Detect which cell encompasses the target text, then output its (X, Y) center coordinate. 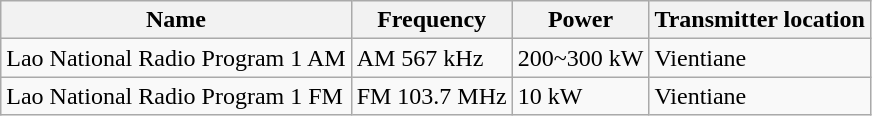
AM 567 kHz (432, 58)
Transmitter location (760, 20)
Lao National Radio Program 1 FM (176, 96)
FM 103.7 MHz (432, 96)
Frequency (432, 20)
Lao National Radio Program 1 AM (176, 58)
Power (580, 20)
10 kW (580, 96)
Name (176, 20)
200~300 kW (580, 58)
